Return [X, Y] of the center of cell containing provided text 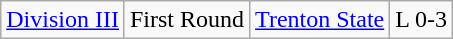
First Round [186, 20]
Division III [63, 20]
Trenton State [320, 20]
L 0-3 [422, 20]
